Output the (x, y) coordinate of the center of the cell containing the given text.  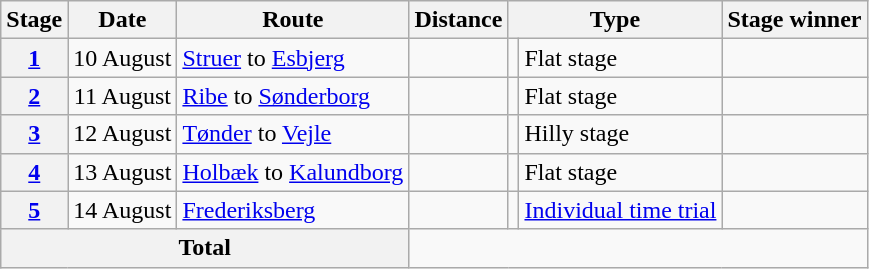
12 August (122, 134)
Tønder to Vejle (293, 134)
Date (122, 20)
Stage winner (794, 20)
5 (34, 210)
Holbæk to Kalundborg (293, 172)
1 (34, 58)
11 August (122, 96)
2 (34, 96)
Frederiksberg (293, 210)
Route (293, 20)
Individual time trial (620, 210)
13 August (122, 172)
3 (34, 134)
Struer to Esbjerg (293, 58)
Hilly stage (620, 134)
14 August (122, 210)
Total (205, 248)
10 August (122, 58)
Type (615, 20)
Stage (34, 20)
Ribe to Sønderborg (293, 96)
Distance (458, 20)
4 (34, 172)
